Identify which cell holds the provided text, then report its [x, y] central coordinate. 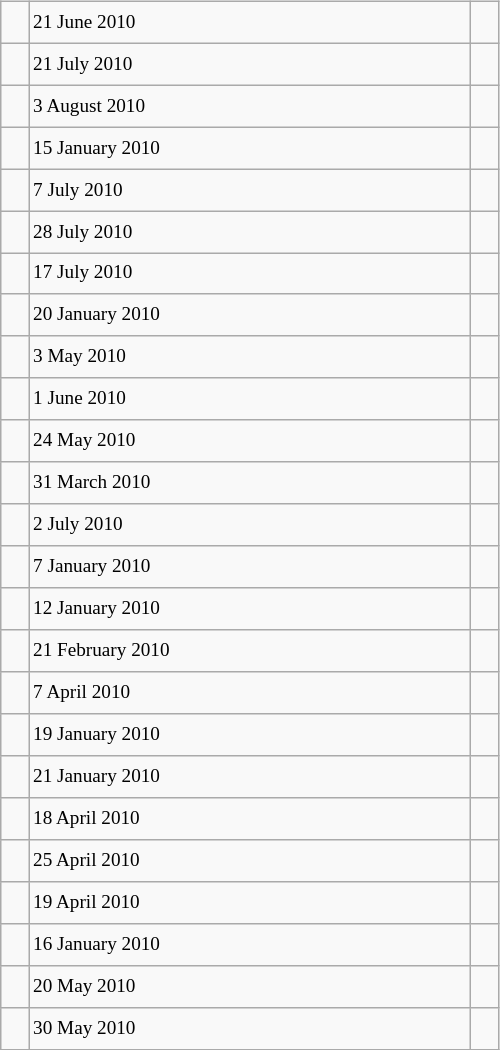
24 May 2010 [249, 441]
7 January 2010 [249, 567]
21 June 2010 [249, 22]
20 May 2010 [249, 986]
17 July 2010 [249, 274]
7 July 2010 [249, 190]
31 March 2010 [249, 483]
3 May 2010 [249, 357]
25 April 2010 [249, 861]
1 June 2010 [249, 399]
21 February 2010 [249, 651]
3 August 2010 [249, 106]
2 July 2010 [249, 525]
20 January 2010 [249, 315]
21 January 2010 [249, 777]
16 January 2010 [249, 944]
30 May 2010 [249, 1028]
7 April 2010 [249, 693]
19 April 2010 [249, 902]
28 July 2010 [249, 232]
15 January 2010 [249, 148]
19 January 2010 [249, 735]
21 July 2010 [249, 64]
12 January 2010 [249, 609]
18 April 2010 [249, 819]
